Provide the [X, Y] coordinate of the cell's center where the given text is located.  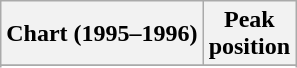
Peakposition [249, 34]
Chart (1995–1996) [102, 34]
